Find where the given text appears and provide that cell's center as [X, Y] coordinate. 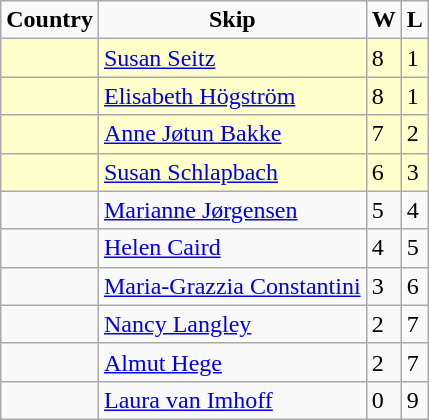
Laura van Imhoff [232, 400]
Maria-Grazzia Constantini [232, 286]
0 [384, 400]
Susan Seitz [232, 58]
L [414, 20]
Anne Jøtun Bakke [232, 134]
Nancy Langley [232, 324]
Country [50, 20]
W [384, 20]
Marianne Jørgensen [232, 210]
Elisabeth Högström [232, 96]
Skip [232, 20]
Susan Schlapbach [232, 172]
Almut Hege [232, 362]
Helen Caird [232, 248]
9 [414, 400]
